Capture the cell that displays the provided text and extract its [x, y] central coordinate. 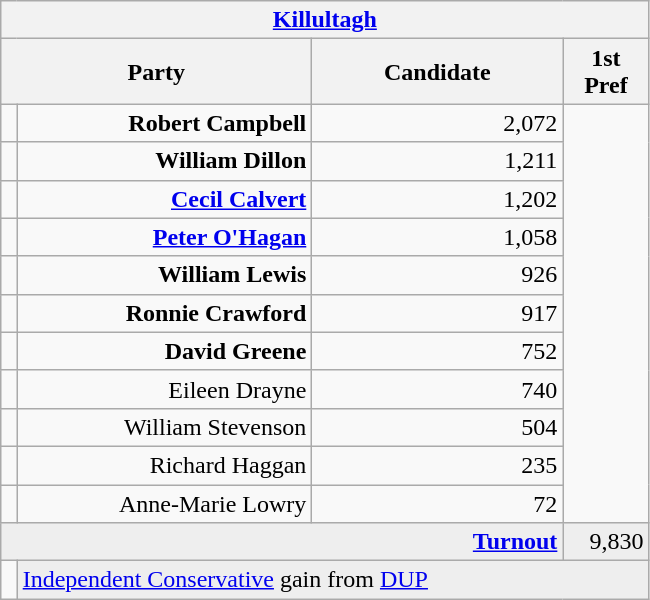
Robert Campbell [164, 123]
1,058 [438, 237]
David Greene [164, 351]
1,202 [438, 199]
740 [438, 389]
Cecil Calvert [164, 199]
Eileen Drayne [164, 389]
William Lewis [164, 275]
Ronnie Crawford [164, 313]
Independent Conservative gain from DUP [333, 580]
235 [438, 465]
William Dillon [164, 161]
Turnout [282, 542]
Candidate [438, 72]
9,830 [606, 542]
Richard Haggan [164, 465]
Killultagh [325, 20]
917 [438, 313]
504 [438, 427]
1st Pref [606, 72]
1,211 [438, 161]
Anne-Marie Lowry [164, 503]
Peter O'Hagan [164, 237]
2,072 [438, 123]
72 [438, 503]
752 [438, 351]
Party [156, 72]
926 [438, 275]
William Stevenson [164, 427]
